Output the [x, y] coordinate of the center of the cell containing the given text.  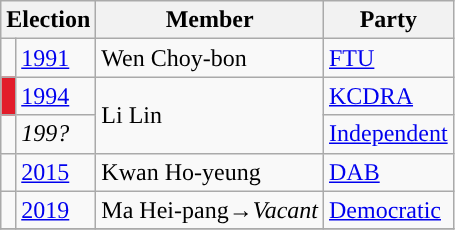
2019 [56, 210]
KCDRA [388, 96]
Ma Hei-pang→Vacant [210, 210]
Wen Choy-bon [210, 58]
Election [48, 20]
1994 [56, 96]
1991 [56, 58]
DAB [388, 172]
199? [56, 134]
Member [210, 20]
Party [388, 20]
Kwan Ho-yeung [210, 172]
FTU [388, 58]
Democratic [388, 210]
Independent [388, 134]
2015 [56, 172]
Li Lin [210, 115]
